Pinpoint the cell where the given text exists, returning its [x, y] midpoint coordinate. 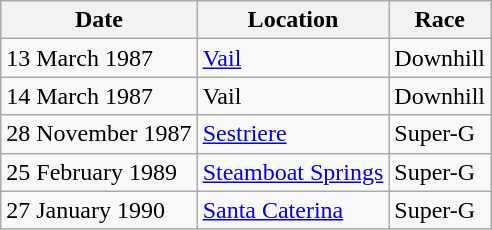
14 March 1987 [99, 96]
28 November 1987 [99, 134]
13 March 1987 [99, 58]
Location [293, 20]
27 January 1990 [99, 210]
Race [440, 20]
Date [99, 20]
Steamboat Springs [293, 172]
Santa Caterina [293, 210]
25 February 1989 [99, 172]
Sestriere [293, 134]
